Pinpoint the cell where the given text exists, returning its [x, y] midpoint coordinate. 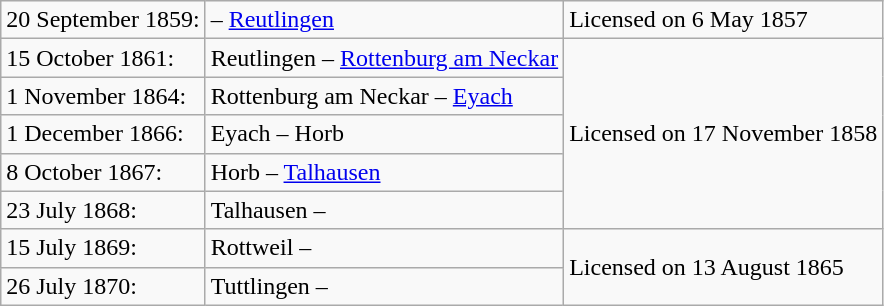
1 December 1866: [103, 134]
15 October 1861: [103, 58]
23 July 1868: [103, 210]
26 July 1870: [103, 286]
20 September 1859: [103, 20]
Licensed on 17 November 1858 [724, 134]
Rottenburg am Neckar – Eyach [384, 96]
Reutlingen – Rottenburg am Neckar [384, 58]
1 November 1864: [103, 96]
Eyach – Horb [384, 134]
15 July 1869: [103, 248]
Horb – Talhausen [384, 172]
Licensed on 6 May 1857 [724, 20]
Rottweil – [384, 248]
Licensed on 13 August 1865 [724, 267]
Talhausen – [384, 210]
– Reutlingen [384, 20]
Tuttlingen – [384, 286]
8 October 1867: [103, 172]
